Extract the [x, y] coordinate from the center of the cell holding the provided text.  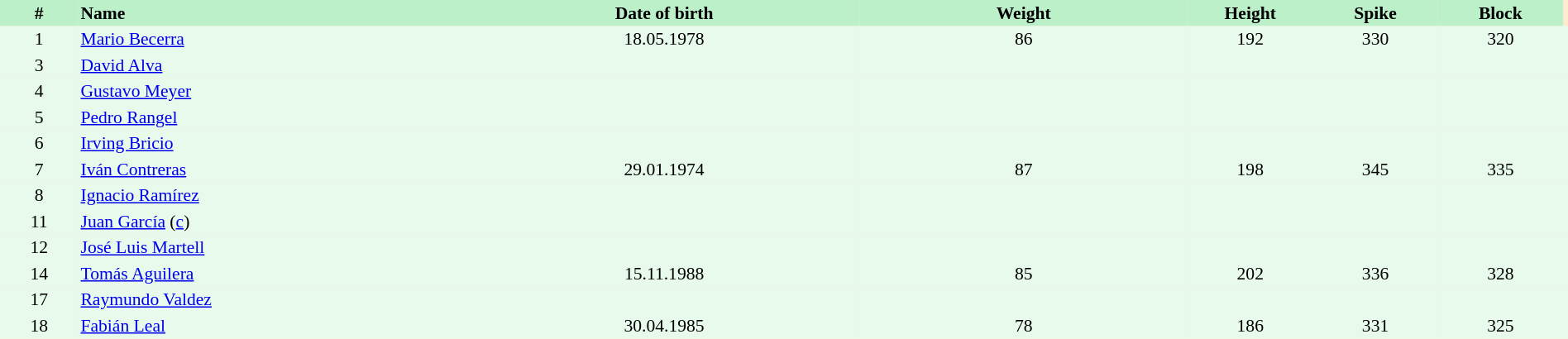
José Luis Martell [273, 248]
29.01.1974 [664, 169]
14 [39, 274]
Weight [1024, 13]
5 [39, 117]
345 [1374, 169]
3 [39, 65]
Juan García (c) [273, 222]
186 [1250, 326]
18 [39, 326]
336 [1374, 274]
198 [1250, 169]
Gustavo Meyer [273, 91]
David Alva [273, 65]
Block [1500, 13]
335 [1500, 169]
Pedro Rangel [273, 117]
15.11.1988 [664, 274]
320 [1500, 40]
Height [1250, 13]
328 [1500, 274]
192 [1250, 40]
Irving Bricio [273, 144]
331 [1374, 326]
11 [39, 222]
4 [39, 91]
78 [1024, 326]
18.05.1978 [664, 40]
6 [39, 144]
Raymundo Valdez [273, 299]
Fabián Leal [273, 326]
7 [39, 169]
Tomás Aguilera [273, 274]
330 [1374, 40]
30.04.1985 [664, 326]
Iván Contreras [273, 169]
Name [273, 13]
87 [1024, 169]
202 [1250, 274]
# [39, 13]
8 [39, 195]
325 [1500, 326]
85 [1024, 274]
17 [39, 299]
Date of birth [664, 13]
86 [1024, 40]
Spike [1374, 13]
12 [39, 248]
Mario Becerra [273, 40]
1 [39, 40]
Ignacio Ramírez [273, 195]
